Find where the given text appears and provide that cell's center as [x, y] coordinate. 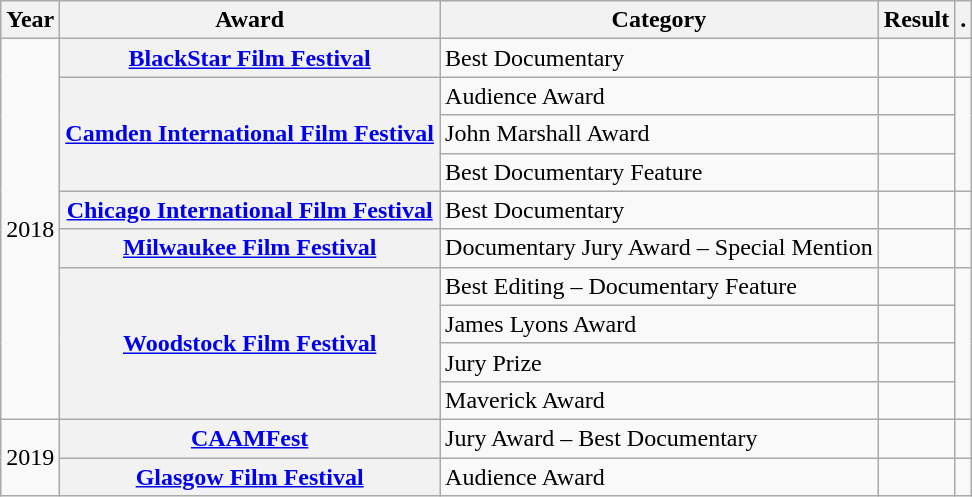
Category [660, 20]
Camden International Film Festival [250, 134]
2019 [30, 457]
Award [250, 20]
Best Documentary Feature [660, 172]
John Marshall Award [660, 134]
Best Editing – Documentary Feature [660, 286]
2018 [30, 230]
Documentary Jury Award – Special Mention [660, 248]
Woodstock Film Festival [250, 343]
BlackStar Film Festival [250, 58]
. [964, 20]
Result [916, 20]
Glasgow Film Festival [250, 477]
Jury Prize [660, 362]
James Lyons Award [660, 324]
Jury Award – Best Documentary [660, 438]
Milwaukee Film Festival [250, 248]
Maverick Award [660, 400]
Year [30, 20]
CAAMFest [250, 438]
Chicago International Film Festival [250, 210]
